Detect which cell encompasses the target text, then output its (x, y) center coordinate. 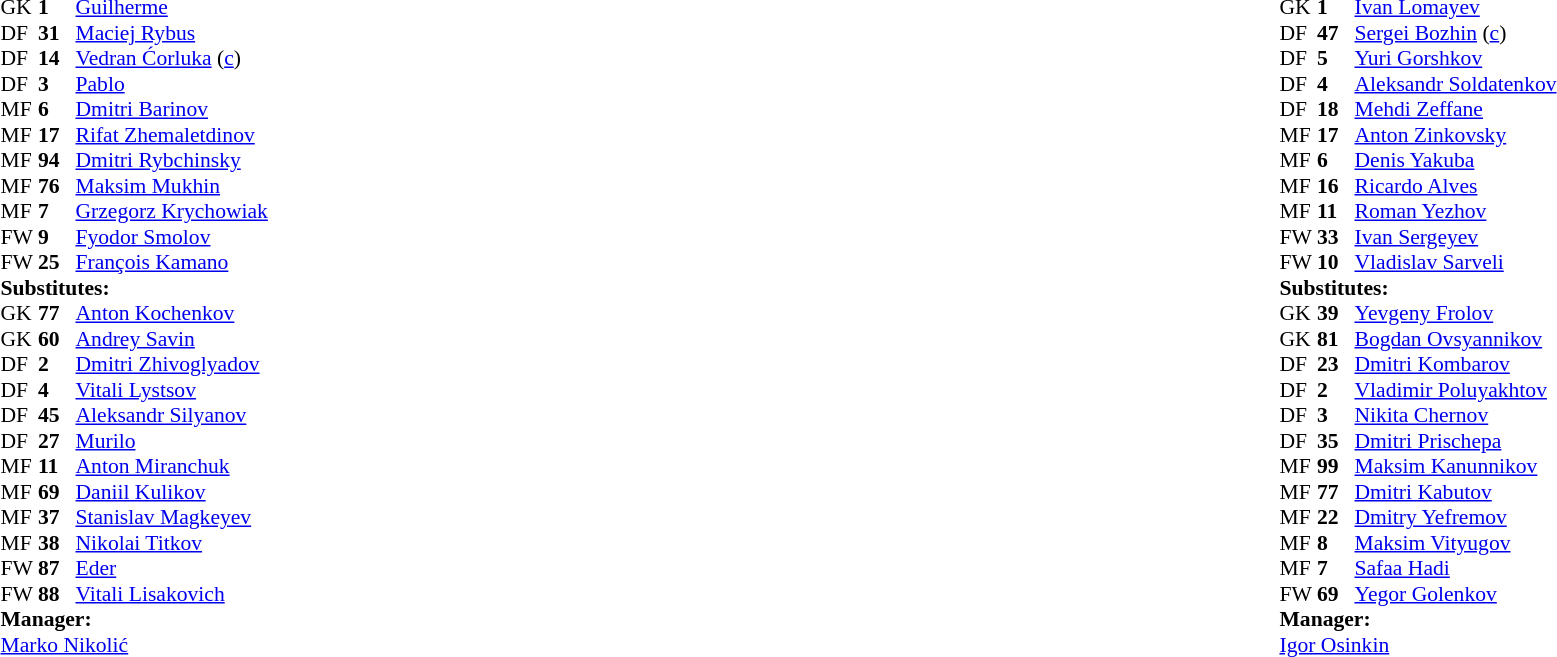
45 (57, 415)
Vladimir Poluyakhtov (1455, 390)
Pablo (172, 84)
Andrey Savin (172, 339)
Dmitri Zhivoglyadov (172, 365)
5 (1336, 59)
8 (1336, 543)
Dmitri Kabutov (1455, 492)
37 (57, 517)
38 (57, 543)
Vitali Lisakovich (172, 594)
Safaa Hadi (1455, 569)
Fyodor Smolov (172, 237)
23 (1336, 365)
Vitali Lystsov (172, 390)
Murilo (172, 441)
99 (1336, 467)
81 (1336, 339)
88 (57, 594)
Yevgeny Frolov (1455, 313)
47 (1336, 33)
Vedran Ćorluka (c) (172, 59)
Denis Yakuba (1455, 161)
Aleksandr Soldatenkov (1455, 84)
Daniil Kulikov (172, 492)
Nikolai Titkov (172, 543)
Maksim Mukhin (172, 186)
François Kamano (172, 263)
27 (57, 441)
76 (57, 186)
Anton Miranchuk (172, 467)
Roman Yezhov (1455, 211)
14 (57, 59)
60 (57, 339)
Ivan Sergeyev (1455, 237)
33 (1336, 237)
Dmitri Prischepa (1455, 441)
Dmitri Barinov (172, 109)
Bogdan Ovsyannikov (1455, 339)
31 (57, 33)
Maciej Rybus (172, 33)
9 (57, 237)
Vladislav Sarveli (1455, 263)
Anton Kochenkov (172, 313)
Maksim Vityugov (1455, 543)
94 (57, 161)
25 (57, 263)
Maksim Kanunnikov (1455, 467)
Ricardo Alves (1455, 186)
Yuri Gorshkov (1455, 59)
Stanislav Magkeyev (172, 517)
10 (1336, 263)
Grzegorz Krychowiak (172, 211)
Aleksandr Silyanov (172, 415)
Dmitri Kombarov (1455, 365)
Eder (172, 569)
22 (1336, 517)
Nikita Chernov (1455, 415)
87 (57, 569)
Dmitri Rybchinsky (172, 161)
Sergei Bozhin (c) (1455, 33)
16 (1336, 186)
Dmitry Yefremov (1455, 517)
Mehdi Zeffane (1455, 109)
39 (1336, 313)
Rifat Zhemaletdinov (172, 135)
35 (1336, 441)
18 (1336, 109)
Yegor Golenkov (1455, 594)
Anton Zinkovsky (1455, 135)
